Locate the cell with the specified text and output its (x, y) center coordinate. 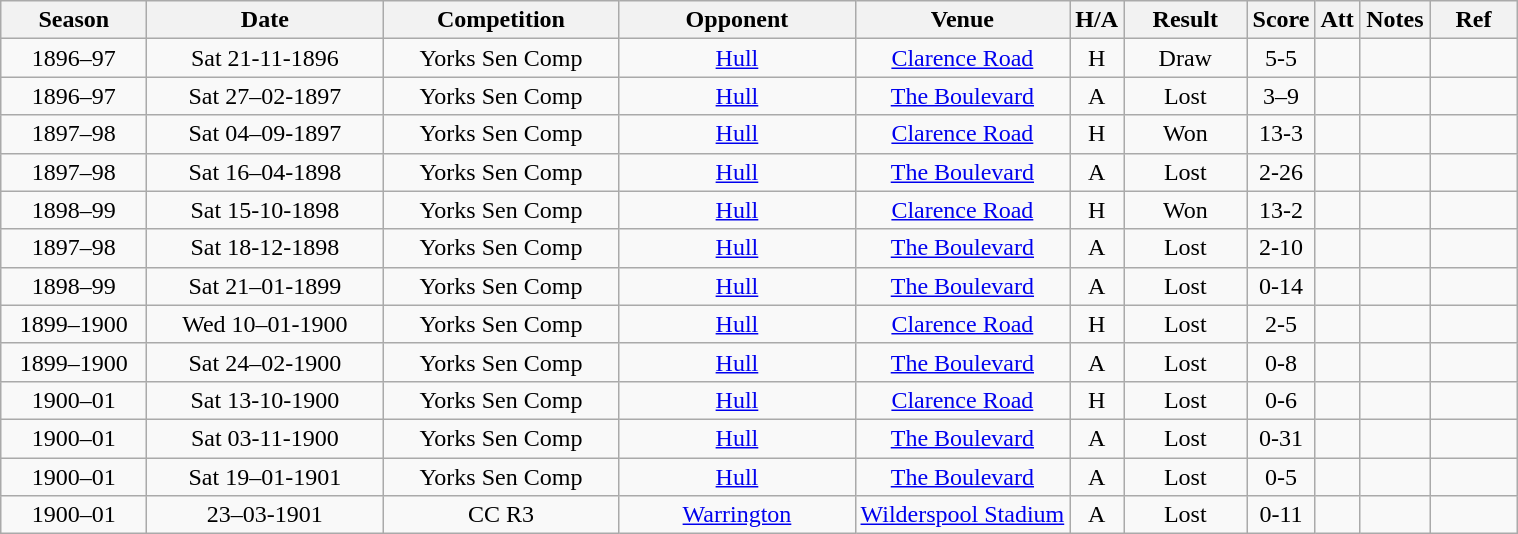
Competition (501, 20)
Opponent (737, 20)
Ref (1473, 20)
0-8 (1281, 362)
Sat 21-11-1896 (265, 58)
Sat 19–01-1901 (265, 477)
2-5 (1281, 324)
Sat 13-10-1900 (265, 400)
Wed 10–01-1900 (265, 324)
CC R3 (501, 515)
Wilderspool Stadium (962, 515)
Result (1186, 20)
0-14 (1281, 286)
H/A (1097, 20)
0-6 (1281, 400)
Sat 18-12-1898 (265, 248)
23–03-1901 (265, 515)
13-2 (1281, 210)
Sat 21–01-1899 (265, 286)
Att (1337, 20)
Venue (962, 20)
Sat 03-11-1900 (265, 438)
Sat 04–09-1897 (265, 134)
Sat 15-10-1898 (265, 210)
Sat 16–04-1898 (265, 172)
13-3 (1281, 134)
5-5 (1281, 58)
0-11 (1281, 515)
Sat 27–02-1897 (265, 96)
Sat 24–02-1900 (265, 362)
2-10 (1281, 248)
Warrington (737, 515)
Draw (1186, 58)
0-5 (1281, 477)
3–9 (1281, 96)
2-26 (1281, 172)
Score (1281, 20)
0-31 (1281, 438)
Season (74, 20)
Date (265, 20)
Notes (1394, 20)
